Search for the cell housing the specified text and yield its [X, Y] center coordinate. 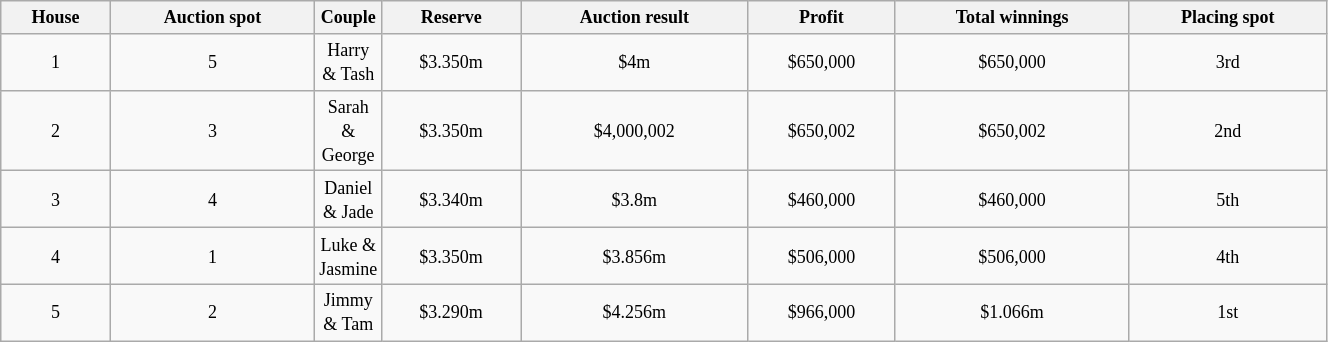
4th [1228, 256]
3rd [1228, 62]
$1.066m [1012, 312]
$4.256m [634, 312]
Luke & Jasmine [348, 256]
Profit [822, 18]
$3.290m [452, 312]
$966,000 [822, 312]
Auction spot [212, 18]
Placing spot [1228, 18]
House [56, 18]
$3.8m [634, 200]
5th [1228, 200]
2nd [1228, 130]
$3.340m [452, 200]
Harry & Tash [348, 62]
Total winnings [1012, 18]
Jimmy & Tam [348, 312]
Sarah & George [348, 130]
Auction result [634, 18]
Couple [348, 18]
$4,000,002 [634, 130]
Daniel & Jade [348, 200]
$3.856m [634, 256]
$4m [634, 62]
Reserve [452, 18]
1st [1228, 312]
